Search for the cell housing the specified text and yield its (X, Y) center coordinate. 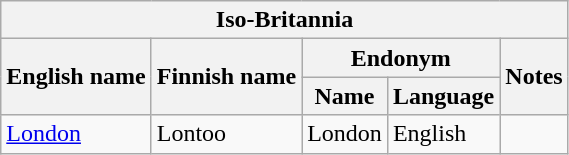
Endonym (401, 58)
Iso-Britannia (284, 20)
Name (345, 96)
English name (76, 77)
Notes (534, 77)
English (443, 134)
Finnish name (226, 77)
Lontoo (226, 134)
Language (443, 96)
